Pinpoint the cell where the given text exists, returning its (X, Y) midpoint coordinate. 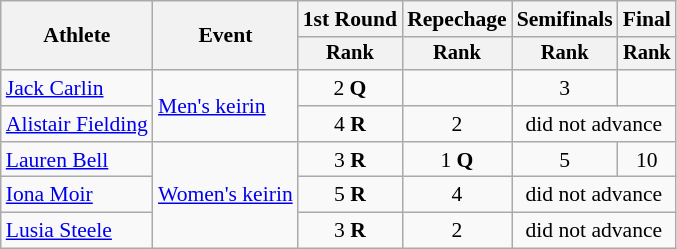
Jack Carlin (77, 88)
Final (647, 19)
5 (565, 160)
3 (565, 88)
Iona Moir (77, 195)
Lauren Bell (77, 160)
10 (647, 160)
Men's keirin (226, 106)
Semifinals (565, 19)
1st Round (350, 19)
4 R (350, 124)
Event (226, 36)
2 Q (350, 88)
Lusia Steele (77, 231)
Women's keirin (226, 196)
4 (457, 195)
5 R (350, 195)
Repechage (457, 19)
Athlete (77, 36)
Alistair Fielding (77, 124)
1 Q (457, 160)
